Determine the [x, y] coordinate at the center of the cell enclosing the given text.  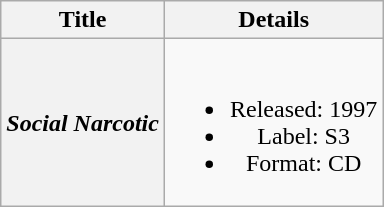
Released: 1997Label: S3Format: CD [273, 122]
Title [83, 20]
Details [273, 20]
Social Narcotic [83, 122]
